From the cell containing the given text, extract its center point as (X, Y) coordinate. 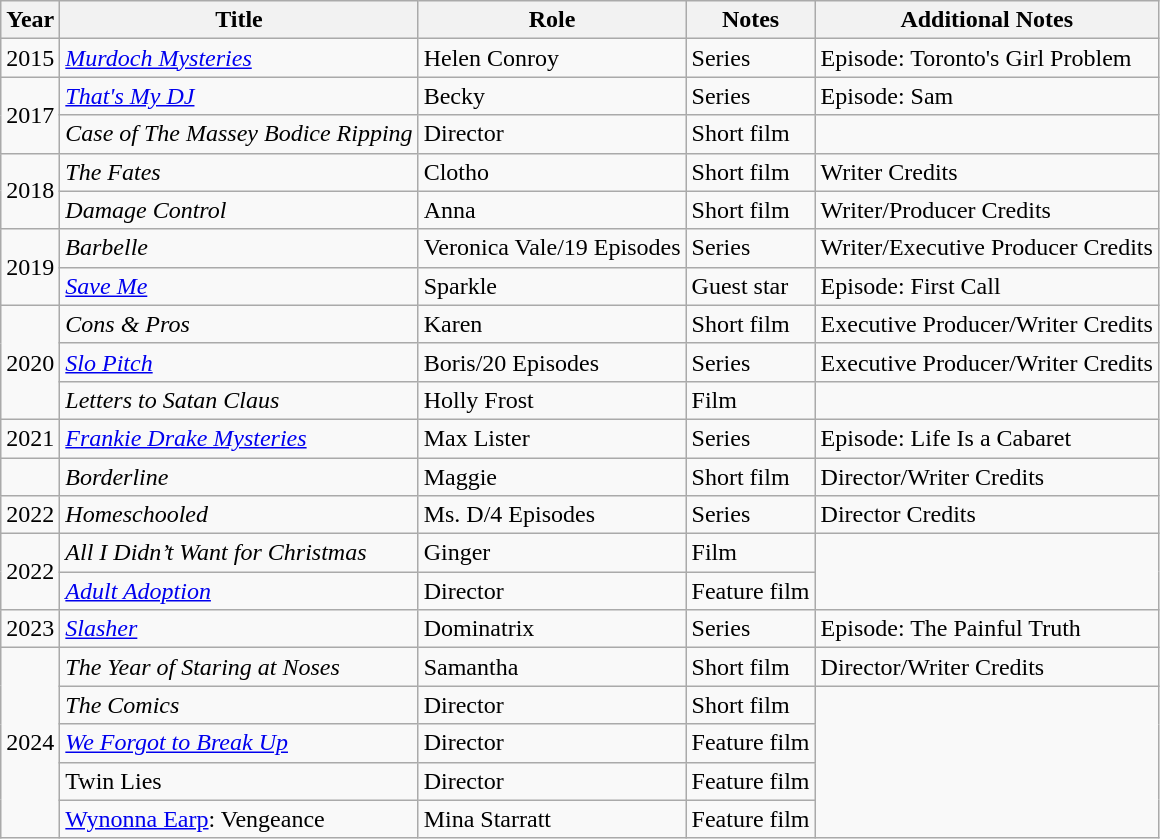
Additional Notes (986, 20)
Veronica Vale/19 Episodes (552, 248)
Boris/20 Episodes (552, 362)
Slo Pitch (239, 362)
Title (239, 20)
2023 (30, 629)
Episode: Sam (986, 96)
Borderline (239, 477)
Becky (552, 96)
Notes (750, 20)
We Forgot to Break Up (239, 743)
2024 (30, 743)
That's My DJ (239, 96)
The Comics (239, 705)
Save Me (239, 286)
2021 (30, 438)
Clotho (552, 172)
Adult Adoption (239, 591)
Karen (552, 324)
Ginger (552, 553)
2015 (30, 58)
Max Lister (552, 438)
Case of The Massey Bodice Ripping (239, 134)
Murdoch Mysteries (239, 58)
Samantha (552, 667)
2018 (30, 191)
Year (30, 20)
Cons & Pros (239, 324)
Episode: Life Is a Cabaret (986, 438)
Helen Conroy (552, 58)
Damage Control (239, 210)
Dominatrix (552, 629)
Maggie (552, 477)
2020 (30, 362)
The Year of Staring at Noses (239, 667)
Frankie Drake Mysteries (239, 438)
Episode: First Call (986, 286)
Barbelle (239, 248)
Writer Credits (986, 172)
2019 (30, 267)
All I Didn’t Want for Christmas (239, 553)
Episode: The Painful Truth (986, 629)
Letters to Satan Claus (239, 400)
Guest star (750, 286)
2017 (30, 115)
Writer/Executive Producer Credits (986, 248)
Director Credits (986, 515)
Writer/Producer Credits (986, 210)
Twin Lies (239, 781)
Ms. D/4 Episodes (552, 515)
Holly Frost (552, 400)
Anna (552, 210)
Role (552, 20)
Mina Starratt (552, 819)
Episode: Toronto's Girl Problem (986, 58)
Homeschooled (239, 515)
The Fates (239, 172)
Slasher (239, 629)
Sparkle (552, 286)
Wynonna Earp: Vengeance (239, 819)
